Pinpoint the cell where the given text exists, returning its (x, y) midpoint coordinate. 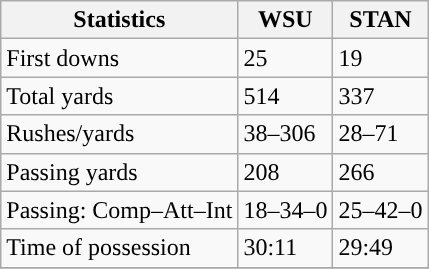
514 (286, 96)
30:11 (286, 248)
19 (380, 58)
Statistics (120, 20)
Rushes/yards (120, 134)
First downs (120, 58)
18–34–0 (286, 210)
Passing: Comp–Att–Int (120, 210)
WSU (286, 20)
208 (286, 172)
337 (380, 96)
38–306 (286, 134)
25 (286, 58)
Time of possession (120, 248)
Passing yards (120, 172)
29:49 (380, 248)
266 (380, 172)
Total yards (120, 96)
25–42–0 (380, 210)
STAN (380, 20)
28–71 (380, 134)
